Return the (x, y) coordinate for the center point of the cell that contains the specified text.  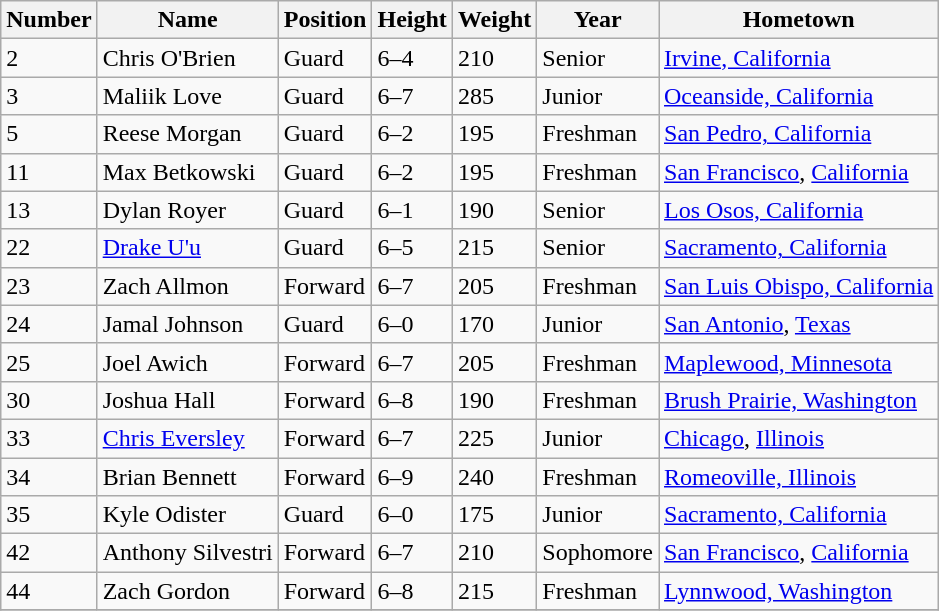
Height (412, 20)
240 (494, 477)
285 (494, 96)
175 (494, 515)
Joel Awich (188, 362)
Jamal Johnson (188, 324)
Zach Allmon (188, 286)
Chris Eversley (188, 438)
Zach Gordon (188, 591)
Reese Morgan (188, 134)
6–1 (412, 210)
Los Osos, California (798, 210)
San Luis Obispo, California (798, 286)
6–9 (412, 477)
Name (188, 20)
Oceanside, California (798, 96)
Position (325, 20)
Chris O'Brien (188, 58)
24 (49, 324)
25 (49, 362)
Chicago, Illinois (798, 438)
44 (49, 591)
Drake U'u (188, 248)
33 (49, 438)
Anthony Silvestri (188, 553)
Lynnwood, Washington (798, 591)
42 (49, 553)
Joshua Hall (188, 400)
Brush Prairie, Washington (798, 400)
6–5 (412, 248)
Hometown (798, 20)
Maplewood, Minnesota (798, 362)
Year (598, 20)
6–4 (412, 58)
Max Betkowski (188, 172)
Maliik Love (188, 96)
Number (49, 20)
35 (49, 515)
170 (494, 324)
23 (49, 286)
22 (49, 248)
5 (49, 134)
San Antonio, Texas (798, 324)
Sophomore (598, 553)
3 (49, 96)
Brian Bennett (188, 477)
2 (49, 58)
30 (49, 400)
225 (494, 438)
Weight (494, 20)
Dylan Royer (188, 210)
Kyle Odister (188, 515)
Irvine, California (798, 58)
11 (49, 172)
San Pedro, California (798, 134)
Romeoville, Illinois (798, 477)
13 (49, 210)
34 (49, 477)
